Search for the cell housing the specified text and yield its (X, Y) center coordinate. 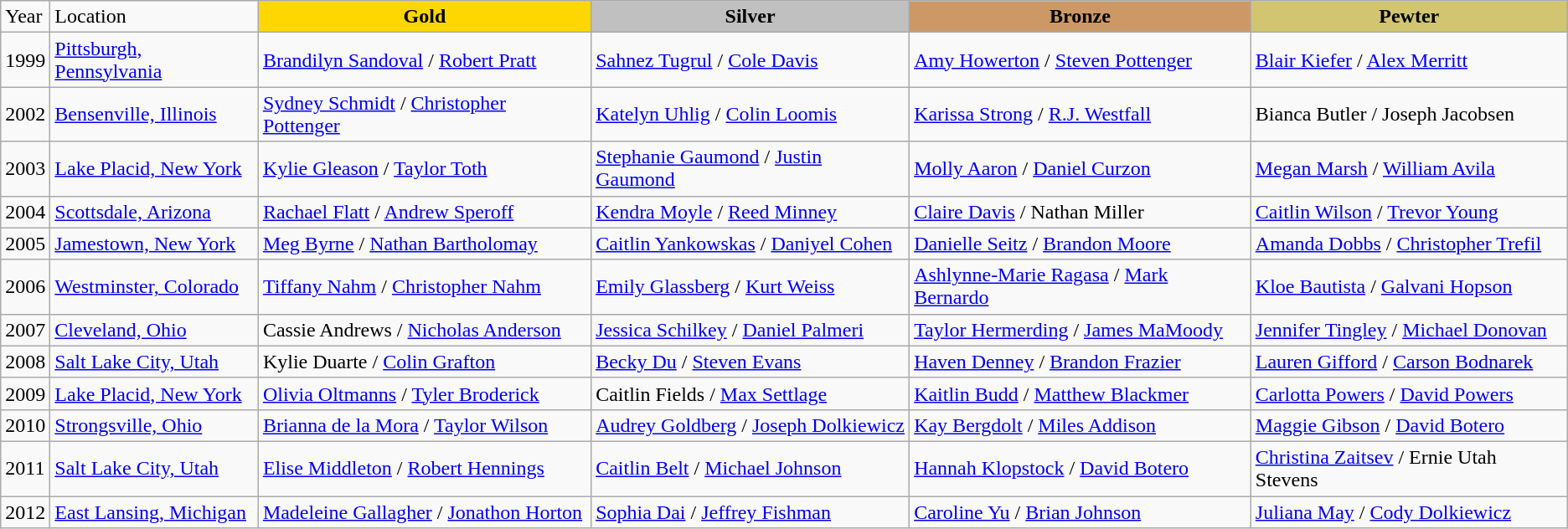
Caitlin Yankowskas / Daniyel Cohen (750, 244)
Brianna de la Mora / Taylor Wilson (424, 425)
Ashlynne-Marie Ragasa / Mark Bernardo (1081, 286)
2009 (25, 393)
2003 (25, 169)
Jamestown, New York (154, 244)
Strongsville, Ohio (154, 425)
Caitlin Fields / Max Settlage (750, 393)
Jessica Schilkey / Daniel Palmeri (750, 330)
Tiffany Nahm / Christopher Nahm (424, 286)
Cleveland, Ohio (154, 330)
Kylie Gleason / Taylor Toth (424, 169)
2012 (25, 511)
Hannah Klopstock / David Botero (1081, 469)
1999 (25, 60)
Kylie Duarte / Colin Grafton (424, 362)
Kendra Moyle / Reed Minney (750, 212)
Emily Glassberg / Kurt Weiss (750, 286)
Silver (750, 17)
2008 (25, 362)
Caitlin Belt / Michael Johnson (750, 469)
Bensenville, Illinois (154, 114)
Location (154, 17)
Jennifer Tingley / Michael Donovan (1409, 330)
2007 (25, 330)
Haven Denney / Brandon Frazier (1081, 362)
Taylor Hermerding / James MaMoody (1081, 330)
Sydney Schmidt / Christopher Pottenger (424, 114)
Kaitlin Budd / Matthew Blackmer (1081, 393)
Pewter (1409, 17)
Claire Davis / Nathan Miller (1081, 212)
Danielle Seitz / Brandon Moore (1081, 244)
2010 (25, 425)
Lauren Gifford / Carson Bodnarek (1409, 362)
Katelyn Uhlig / Colin Loomis (750, 114)
Kloe Bautista / Galvani Hopson (1409, 286)
Blair Kiefer / Alex Merritt (1409, 60)
Year (25, 17)
Becky Du / Steven Evans (750, 362)
Caroline Yu / Brian Johnson (1081, 511)
Karissa Strong / R.J. Westfall (1081, 114)
Molly Aaron / Daniel Curzon (1081, 169)
Scottsdale, Arizona (154, 212)
Sahnez Tugrul / Cole Davis (750, 60)
2002 (25, 114)
Megan Marsh / William Avila (1409, 169)
Olivia Oltmanns / Tyler Broderick (424, 393)
Sophia Dai / Jeffrey Fishman (750, 511)
Bronze (1081, 17)
Kay Bergdolt / Miles Addison (1081, 425)
Amy Howerton / Steven Pottenger (1081, 60)
Westminster, Colorado (154, 286)
Stephanie Gaumond / Justin Gaumond (750, 169)
Brandilyn Sandoval / Robert Pratt (424, 60)
2006 (25, 286)
Cassie Andrews / Nicholas Anderson (424, 330)
Gold (424, 17)
Caitlin Wilson / Trevor Young (1409, 212)
Madeleine Gallagher / Jonathon Horton (424, 511)
Pittsburgh, Pennsylvania (154, 60)
Christina Zaitsev / Ernie Utah Stevens (1409, 469)
2004 (25, 212)
Amanda Dobbs / Christopher Trefil (1409, 244)
Maggie Gibson / David Botero (1409, 425)
Bianca Butler / Joseph Jacobsen (1409, 114)
Elise Middleton / Robert Hennings (424, 469)
2011 (25, 469)
Rachael Flatt / Andrew Speroff (424, 212)
Juliana May / Cody Dolkiewicz (1409, 511)
2005 (25, 244)
East Lansing, Michigan (154, 511)
Audrey Goldberg / Joseph Dolkiewicz (750, 425)
Meg Byrne / Nathan Bartholomay (424, 244)
Carlotta Powers / David Powers (1409, 393)
